Search for the cell housing the specified text and yield its (X, Y) center coordinate. 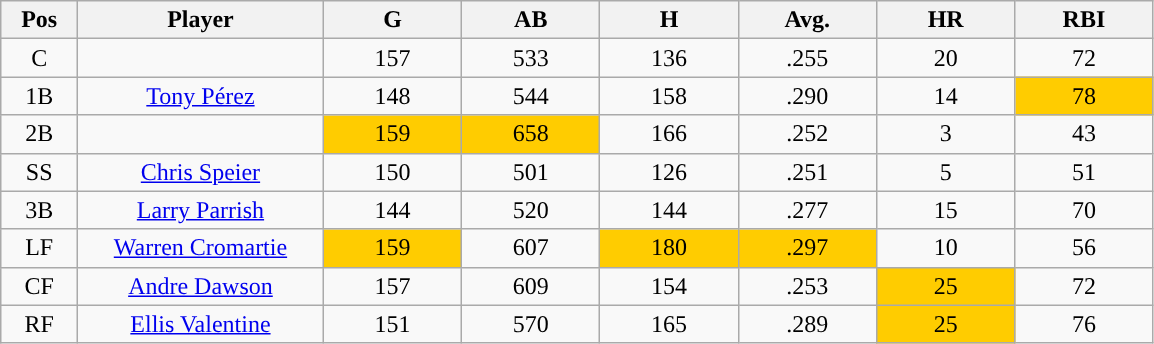
Ellis Valentine (201, 324)
148 (392, 96)
Chris Speier (201, 172)
51 (1084, 172)
AB (531, 20)
158 (669, 96)
G (392, 20)
126 (669, 172)
5 (945, 172)
C (40, 58)
166 (669, 134)
10 (945, 248)
Player (201, 20)
3 (945, 134)
70 (1084, 210)
3B (40, 210)
SS (40, 172)
14 (945, 96)
Avg. (807, 20)
56 (1084, 248)
150 (392, 172)
HR (945, 20)
RBI (1084, 20)
Andre Dawson (201, 286)
658 (531, 134)
151 (392, 324)
544 (531, 96)
520 (531, 210)
136 (669, 58)
1B (40, 96)
.255 (807, 58)
.290 (807, 96)
43 (1084, 134)
Warren Cromartie (201, 248)
H (669, 20)
180 (669, 248)
.277 (807, 210)
LF (40, 248)
Larry Parrish (201, 210)
154 (669, 286)
.253 (807, 286)
.251 (807, 172)
20 (945, 58)
501 (531, 172)
Tony Pérez (201, 96)
Pos (40, 20)
78 (1084, 96)
607 (531, 248)
76 (1084, 324)
609 (531, 286)
2B (40, 134)
165 (669, 324)
RF (40, 324)
533 (531, 58)
.252 (807, 134)
.289 (807, 324)
570 (531, 324)
15 (945, 210)
CF (40, 286)
.297 (807, 248)
